Pinpoint the cell where the given text exists, returning its (x, y) midpoint coordinate. 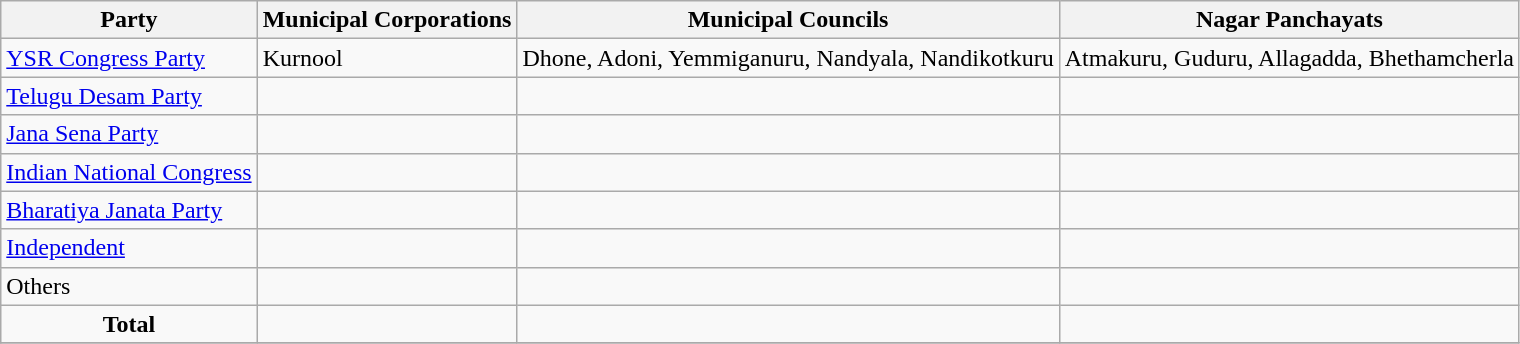
YSR Congress Party (129, 58)
Nagar Panchayats (1289, 20)
Telugu Desam Party (129, 96)
Municipal Corporations (387, 20)
Indian National Congress (129, 172)
Kurnool (387, 58)
Jana Sena Party (129, 134)
Total (129, 324)
Dhone, Adoni, Yemmiganuru, Nandyala, Nandikotkuru (788, 58)
Others (129, 286)
Municipal Councils (788, 20)
Independent (129, 248)
Bharatiya Janata Party (129, 210)
Party (129, 20)
Atmakuru, Guduru, Allagadda, Bhethamcherla (1289, 58)
